Provide the (x, y) coordinate of the cell's center where the given text is located.  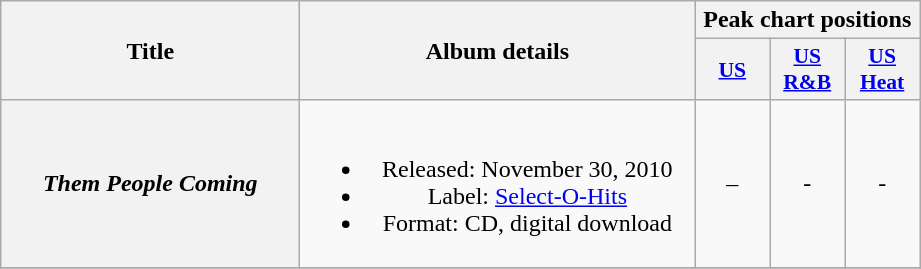
Released: November 30, 2010Label: Select-O-HitsFormat: CD, digital download (498, 184)
Them People Coming (150, 184)
Peak chart positions (808, 20)
Title (150, 50)
US Heat (882, 70)
– (732, 184)
US (732, 70)
US R&B (808, 70)
Album details (498, 50)
